Identify which cell holds the provided text, then report its (x, y) central coordinate. 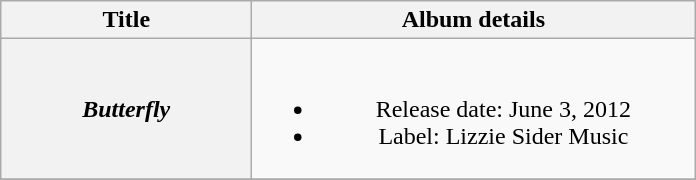
Title (126, 20)
Butterfly (126, 109)
Release date: June 3, 2012Label: Lizzie Sider Music (474, 109)
Album details (474, 20)
